Extract the [x, y] coordinate from the center of the cell holding the provided text.  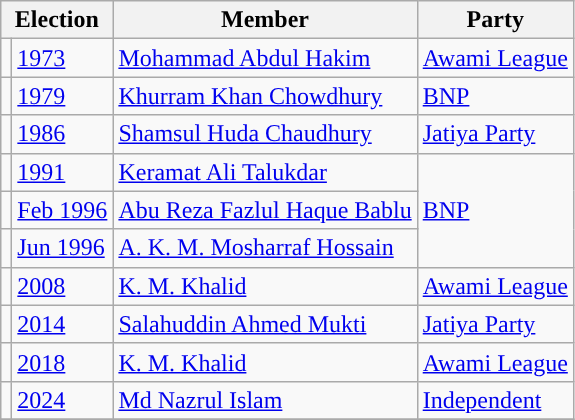
2008 [62, 286]
Mohammad Abdul Hakim [265, 58]
Abu Reza Fazlul Haque Bablu [265, 210]
1973 [62, 58]
Keramat Ali Talukdar [265, 172]
Independent [495, 400]
Jun 1996 [62, 248]
A. K. M. Mosharraf Hossain [265, 248]
1979 [62, 96]
Shamsul Huda Chaudhury [265, 134]
Md Nazrul Islam [265, 400]
1991 [62, 172]
2018 [62, 362]
Party [495, 20]
2014 [62, 324]
Khurram Khan Chowdhury [265, 96]
1986 [62, 134]
2024 [62, 400]
Feb 1996 [62, 210]
Election [57, 20]
Salahuddin Ahmed Mukti [265, 324]
Member [265, 20]
